Scan for the cell matching the given text and deliver its (X, Y) coordinate at center. 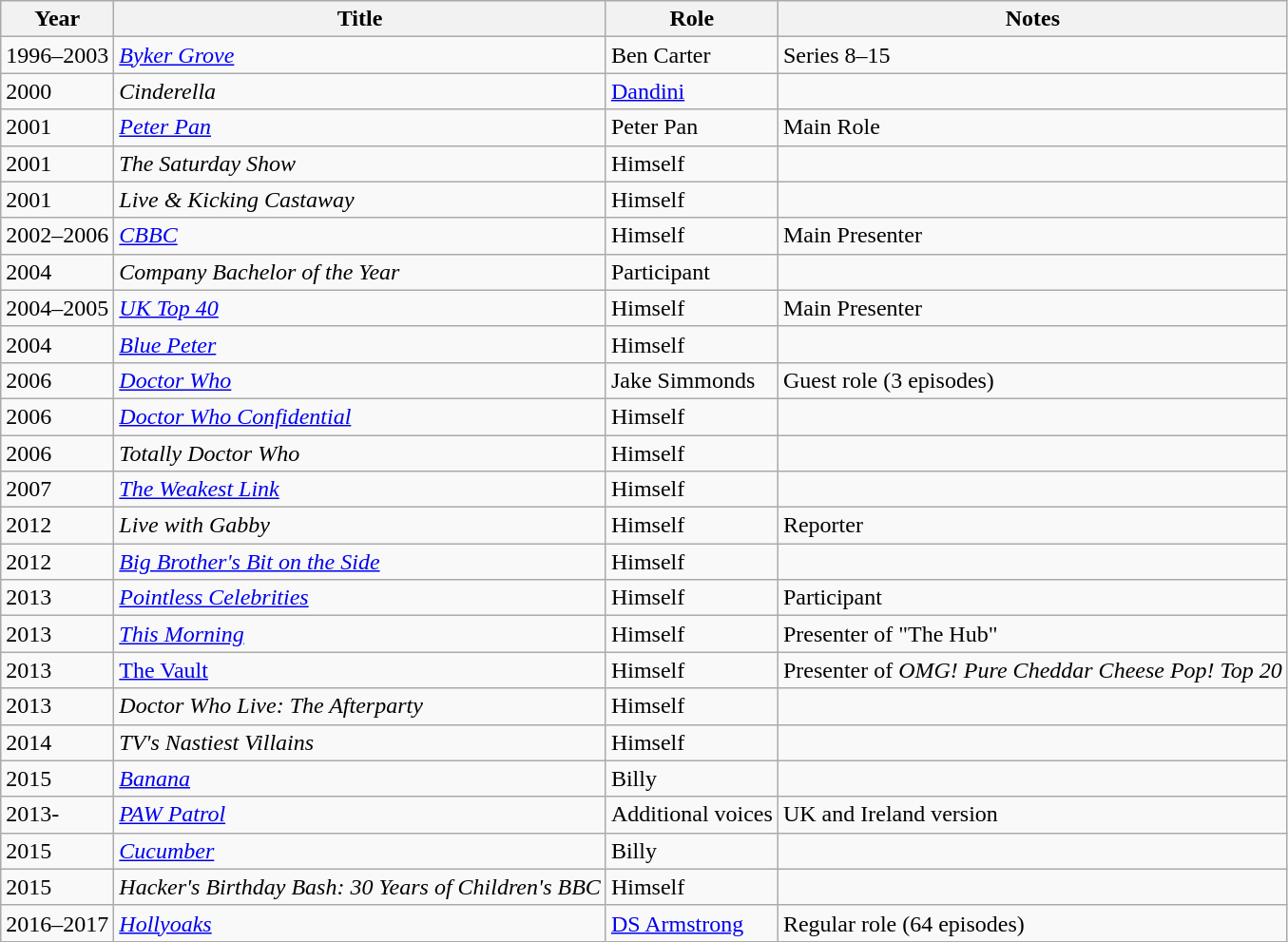
Hollyoaks (360, 923)
Doctor Who Confidential (360, 416)
Regular role (64 episodes) (1032, 923)
Live & Kicking Castaway (360, 200)
Big Brother's Bit on the Side (360, 562)
The Weakest Link (360, 490)
Blue Peter (360, 344)
Live with Gabby (360, 526)
2016–2017 (57, 923)
Cucumber (360, 851)
Main Role (1032, 127)
PAW Patrol (360, 815)
Notes (1032, 19)
Company Bachelor of the Year (360, 272)
The Saturday Show (360, 163)
2000 (57, 91)
2007 (57, 490)
UK Top 40 (360, 308)
CBBC (360, 236)
2002–2006 (57, 236)
Series 8–15 (1032, 55)
Additional voices (692, 815)
Reporter (1032, 526)
Dandini (692, 91)
Presenter of OMG! Pure Cheddar Cheese Pop! Top 20 (1032, 670)
TV's Nastiest Villains (360, 742)
2013- (57, 815)
Hacker's Birthday Bash: 30 Years of Children's BBC (360, 887)
DS Armstrong (692, 923)
This Morning (360, 634)
2004–2005 (57, 308)
Presenter of "The Hub" (1032, 634)
2014 (57, 742)
1996–2003 (57, 55)
The Vault (360, 670)
Guest role (3 episodes) (1032, 380)
Byker Grove (360, 55)
Totally Doctor Who (360, 453)
UK and Ireland version (1032, 815)
Title (360, 19)
Cinderella (360, 91)
Pointless Celebrities (360, 598)
Year (57, 19)
Doctor Who (360, 380)
Doctor Who Live: The Afterparty (360, 706)
Banana (360, 779)
Jake Simmonds (692, 380)
Ben Carter (692, 55)
Role (692, 19)
